Extract the [X, Y] coordinate from the center of the cell holding the provided text.  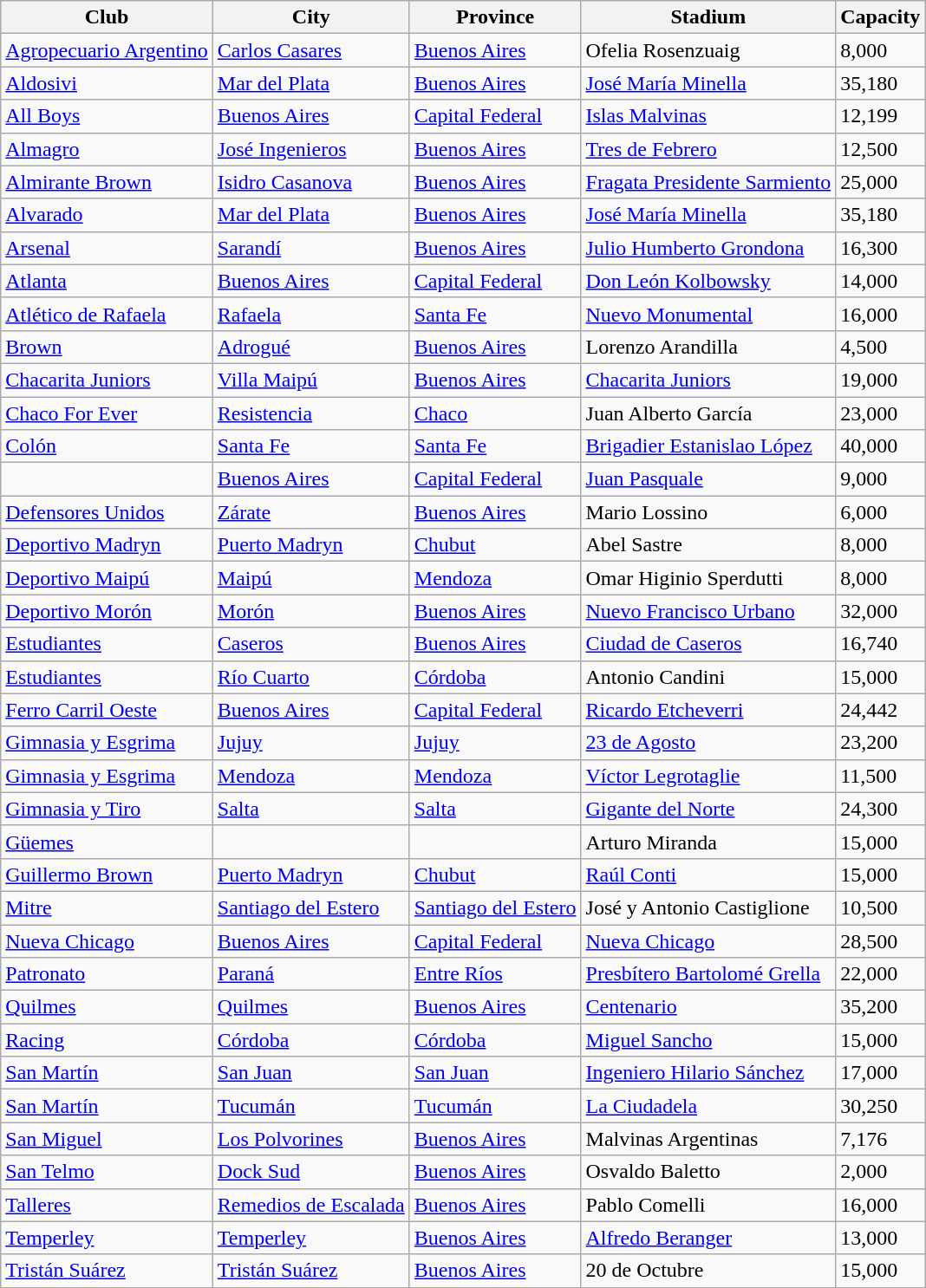
22,000 [881, 974]
Deportivo Madryn [108, 545]
Caseros [310, 644]
23,000 [881, 413]
Raúl Conti [708, 875]
Ricardo Etcheverri [708, 710]
19,000 [881, 380]
San Telmo [108, 1172]
José y Antonio Castiglione [708, 907]
32,000 [881, 611]
All Boys [108, 116]
Presbítero Bartolomé Grella [708, 974]
Maipú [310, 578]
Abel Sastre [708, 545]
Deportivo Maipú [108, 578]
Nuevo Monumental [708, 314]
Entre Ríos [495, 974]
Agropecuario Argentino [108, 50]
Gimnasia y Tiro [108, 809]
Osvaldo Baletto [708, 1172]
Güemes [108, 842]
30,250 [881, 1106]
Gigante del Norte [708, 809]
Paraná [310, 974]
Antonio Candini [708, 677]
13,000 [881, 1238]
Miguel Sancho [708, 1040]
Tres de Febrero [708, 149]
Sarandí [310, 248]
Fragata Presidente Sarmiento [708, 182]
Islas Malvinas [708, 116]
Centenario [708, 1007]
Rafaela [310, 314]
Pablo Comelli [708, 1205]
Adrogué [310, 347]
Mitre [108, 907]
9,000 [881, 479]
12,500 [881, 149]
35,200 [881, 1007]
Alfredo Beranger [708, 1238]
40,000 [881, 446]
Juan Pasquale [708, 479]
Capacity [881, 17]
Remedios de Escalada [310, 1205]
23 de Agosto [708, 743]
Dock Sud [310, 1172]
Omar Higinio Sperdutti [708, 578]
Arsenal [108, 248]
Ofelia Rosenzuaig [708, 50]
Alvarado [108, 215]
Ingeniero Hilario Sánchez [708, 1073]
Lorenzo Arandilla [708, 347]
Isidro Casanova [310, 182]
Deportivo Morón [108, 611]
José Ingenieros [310, 149]
City [310, 17]
Club [108, 17]
Zárate [310, 512]
14,000 [881, 281]
Juan Alberto García [708, 413]
Patronato [108, 974]
24,300 [881, 809]
Villa Maipú [310, 380]
Morón [310, 611]
12,199 [881, 116]
Nuevo Francisco Urbano [708, 611]
23,200 [881, 743]
Atlanta [108, 281]
2,000 [881, 1172]
Stadium [708, 17]
Colón [108, 446]
Almirante Brown [108, 182]
Province [495, 17]
Brigadier Estanislao López [708, 446]
11,500 [881, 776]
4,500 [881, 347]
Julio Humberto Grondona [708, 248]
Arturo Miranda [708, 842]
28,500 [881, 940]
Resistencia [310, 413]
Don León Kolbowsky [708, 281]
Aldosivi [108, 83]
25,000 [881, 182]
17,000 [881, 1073]
Víctor Legrotaglie [708, 776]
Brown [108, 347]
Talleres [108, 1205]
20 de Octubre [708, 1271]
16,740 [881, 644]
24,442 [881, 710]
Almagro [108, 149]
Los Polvorines [310, 1139]
La Ciudadela [708, 1106]
Río Cuarto [310, 677]
Atlético de Rafaela [108, 314]
Mario Lossino [708, 512]
Chaco [495, 413]
Ciudad de Caseros [708, 644]
6,000 [881, 512]
Racing [108, 1040]
16,300 [881, 248]
10,500 [881, 907]
Chaco For Ever [108, 413]
Guillermo Brown [108, 875]
Defensores Unidos [108, 512]
Ferro Carril Oeste [108, 710]
San Miguel [108, 1139]
Malvinas Argentinas [708, 1139]
7,176 [881, 1139]
Carlos Casares [310, 50]
